Capture the cell that displays the provided text and extract its (X, Y) central coordinate. 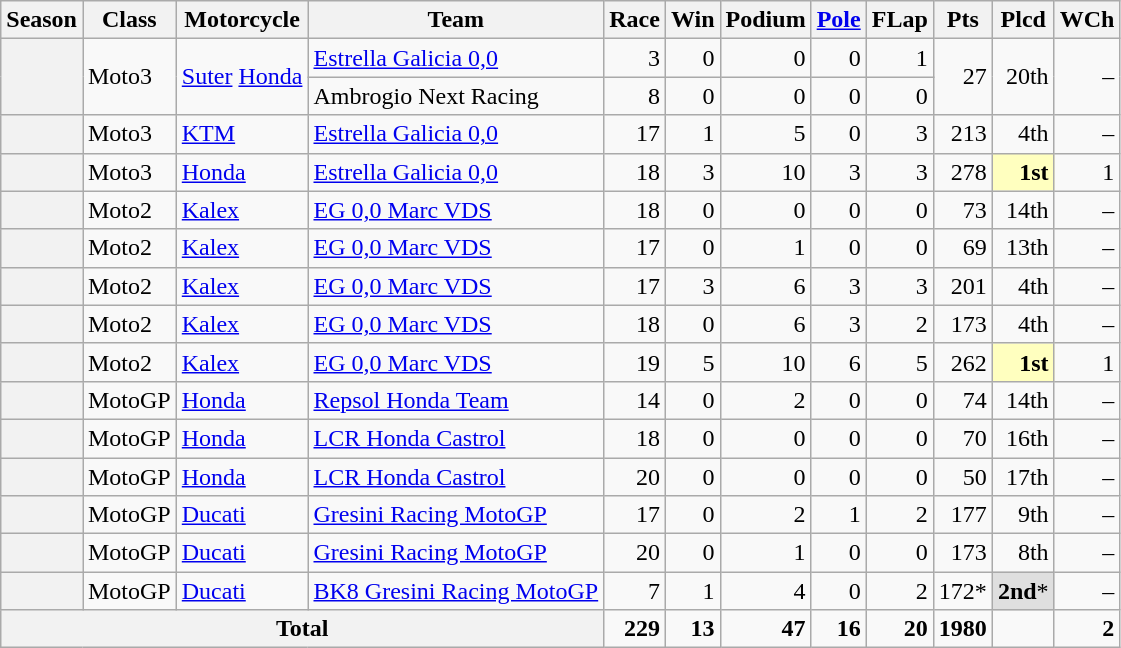
8th (1023, 553)
69 (962, 248)
278 (962, 172)
177 (962, 515)
7 (635, 591)
14 (635, 400)
2nd* (1023, 591)
201 (962, 286)
19 (635, 362)
213 (962, 134)
8 (635, 96)
FLap (900, 20)
Total (302, 629)
17th (1023, 477)
Team (456, 20)
Season (42, 20)
Race (635, 20)
Suter Honda (242, 77)
Ambrogio Next Racing (456, 96)
50 (962, 477)
16 (838, 629)
47 (766, 629)
WCh (1087, 20)
262 (962, 362)
BK8 Gresini Racing MotoGP (456, 591)
172* (962, 591)
Motorcycle (242, 20)
Pole (838, 20)
9th (1023, 515)
27 (962, 77)
229 (635, 629)
4 (766, 591)
Podium (766, 20)
13 (692, 629)
73 (962, 210)
74 (962, 400)
Repsol Honda Team (456, 400)
13th (1023, 248)
20th (1023, 77)
70 (962, 438)
Win (692, 20)
16th (1023, 438)
KTM (242, 134)
Class (129, 20)
Plcd (1023, 20)
1980 (962, 629)
Pts (962, 20)
